Pinpoint the cell where the given text exists, returning its (x, y) midpoint coordinate. 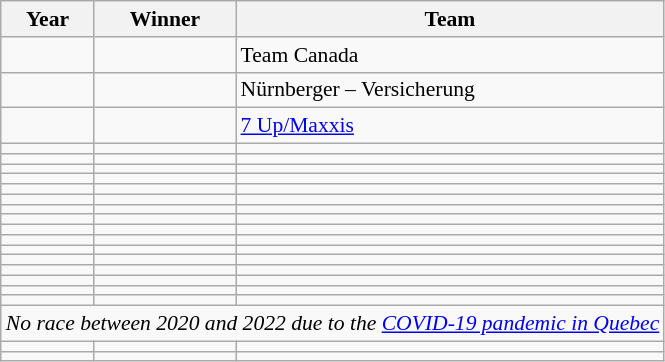
Nürnberger – Versicherung (450, 90)
Team Canada (450, 55)
Winner (164, 19)
No race between 2020 and 2022 due to the COVID-19 pandemic in Quebec (333, 324)
Year (48, 19)
Team (450, 19)
7 Up/Maxxis (450, 126)
